Identify which cell holds the provided text, then report its (X, Y) central coordinate. 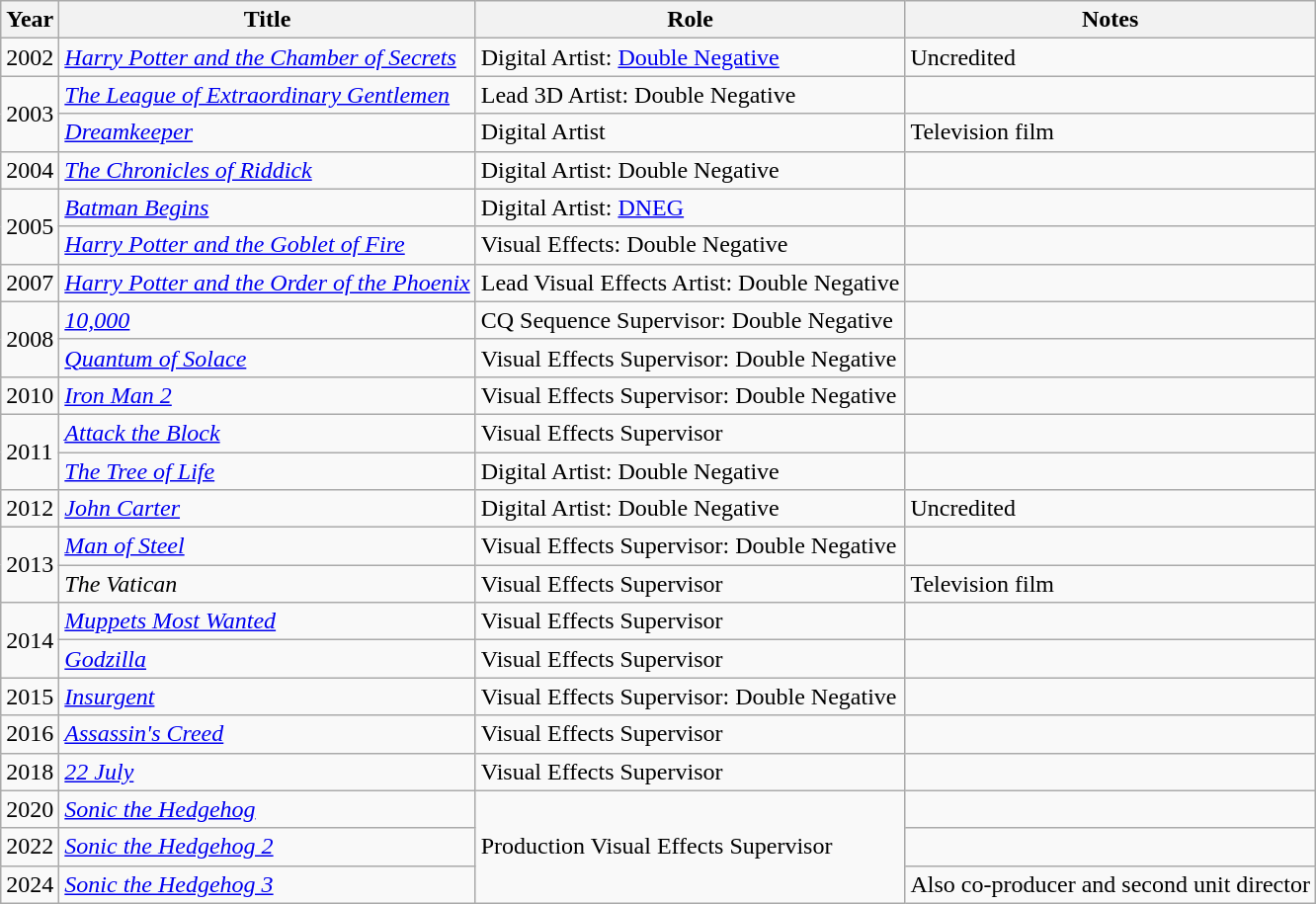
Visual Effects: Double Negative (690, 245)
2016 (30, 734)
The League of Extraordinary Gentlemen (267, 95)
Quantum of Solace (267, 358)
Insurgent (267, 697)
Sonic the Hedgehog 3 (267, 884)
Sonic the Hedgehog 2 (267, 847)
The Chronicles of Riddick (267, 170)
2005 (30, 226)
2015 (30, 697)
2003 (30, 114)
Assassin's Creed (267, 734)
Batman Begins (267, 207)
The Tree of Life (267, 471)
John Carter (267, 509)
The Vatican (267, 584)
Harry Potter and the Order of the Phoenix (267, 283)
2010 (30, 395)
2024 (30, 884)
Iron Man 2 (267, 395)
10,000 (267, 320)
2012 (30, 509)
Godzilla (267, 659)
Attack the Block (267, 433)
Notes (1110, 20)
2013 (30, 565)
Muppets Most Wanted (267, 621)
Production Visual Effects Supervisor (690, 847)
Man of Steel (267, 546)
2008 (30, 339)
Year (30, 20)
Harry Potter and the Chamber of Secrets (267, 57)
2022 (30, 847)
Sonic the Hedgehog (267, 809)
2011 (30, 452)
22 July (267, 772)
Digital Artist: DNEG (690, 207)
2014 (30, 640)
Harry Potter and the Goblet of Fire (267, 245)
2007 (30, 283)
Role (690, 20)
Title (267, 20)
2002 (30, 57)
2020 (30, 809)
Lead Visual Effects Artist: Double Negative (690, 283)
Also co-producer and second unit director (1110, 884)
Lead 3D Artist: Double Negative (690, 95)
CQ Sequence Supervisor: Double Negative (690, 320)
Dreamkeeper (267, 132)
2004 (30, 170)
2018 (30, 772)
Digital Artist (690, 132)
